Return the (X, Y) coordinate for the center point of the cell that contains the specified text.  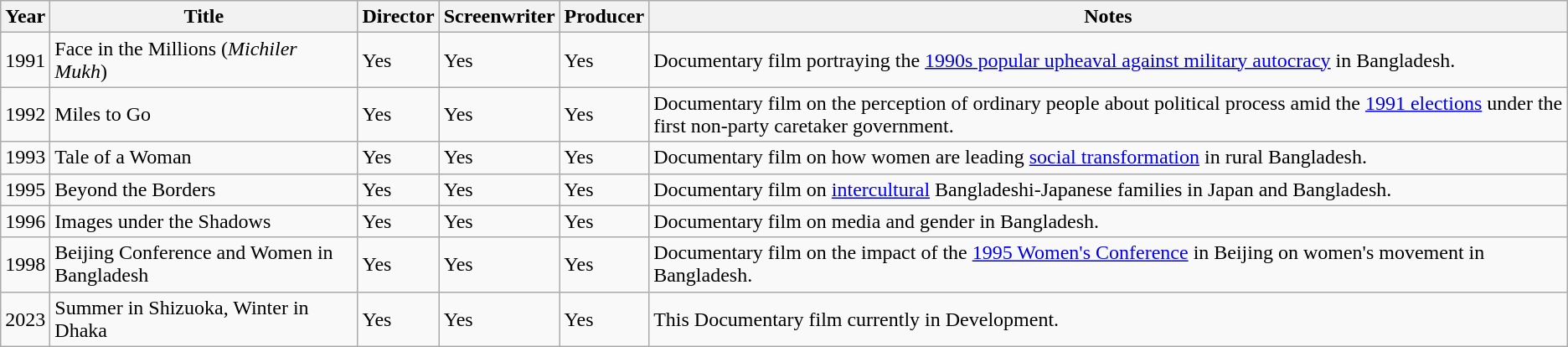
Summer in Shizuoka, Winter in Dhaka (204, 319)
Producer (605, 17)
Title (204, 17)
1995 (25, 189)
Documentary film on how women are leading social transformation in rural Bangladesh. (1109, 158)
1991 (25, 60)
Documentary film on the impact of the 1995 Women's Conference in Beijing on women's movement in Bangladesh. (1109, 265)
Documentary film on the perception of ordinary people about political process amid the 1991 elections under the first non-party caretaker government. (1109, 114)
Beijing Conference and Women in Bangladesh (204, 265)
1992 (25, 114)
Year (25, 17)
Face in the Millions (Michiler Mukh) (204, 60)
Tale of a Woman (204, 158)
Documentary film portraying the 1990s popular upheaval against military autocracy in Bangladesh. (1109, 60)
Beyond the Borders (204, 189)
Director (399, 17)
Miles to Go (204, 114)
Screenwriter (499, 17)
1993 (25, 158)
Images under the Shadows (204, 221)
2023 (25, 319)
Notes (1109, 17)
1998 (25, 265)
1996 (25, 221)
This Documentary film currently in Development. (1109, 319)
Documentary film on media and gender in Bangladesh. (1109, 221)
Documentary film on intercultural Bangladeshi-Japanese families in Japan and Bangladesh. (1109, 189)
